Detect which cell encompasses the target text, then output its (X, Y) center coordinate. 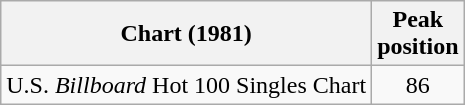
86 (418, 85)
Peakposition (418, 34)
Chart (1981) (186, 34)
U.S. Billboard Hot 100 Singles Chart (186, 85)
